Identify which cell holds the provided text, then report its [x, y] central coordinate. 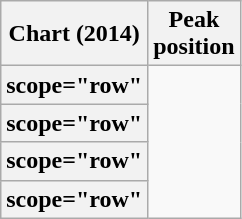
Peakposition [194, 34]
Chart (2014) [74, 34]
